Return (X, Y) of the center of cell containing provided text 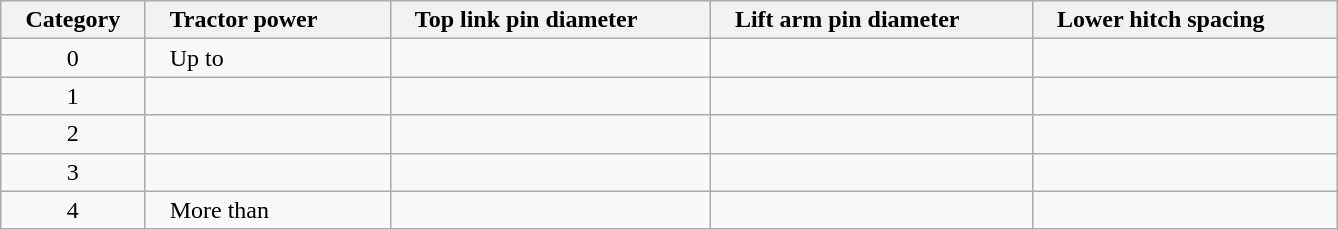
Lift arm pin diameter (871, 20)
More than (268, 210)
Up to (268, 58)
2 (73, 134)
0 (73, 58)
Lower hitch spacing (1184, 20)
Tractor power (268, 20)
Top link pin diameter (550, 20)
4 (73, 210)
Category (73, 20)
1 (73, 96)
3 (73, 172)
